Locate the cell with the specified text and output its [X, Y] center coordinate. 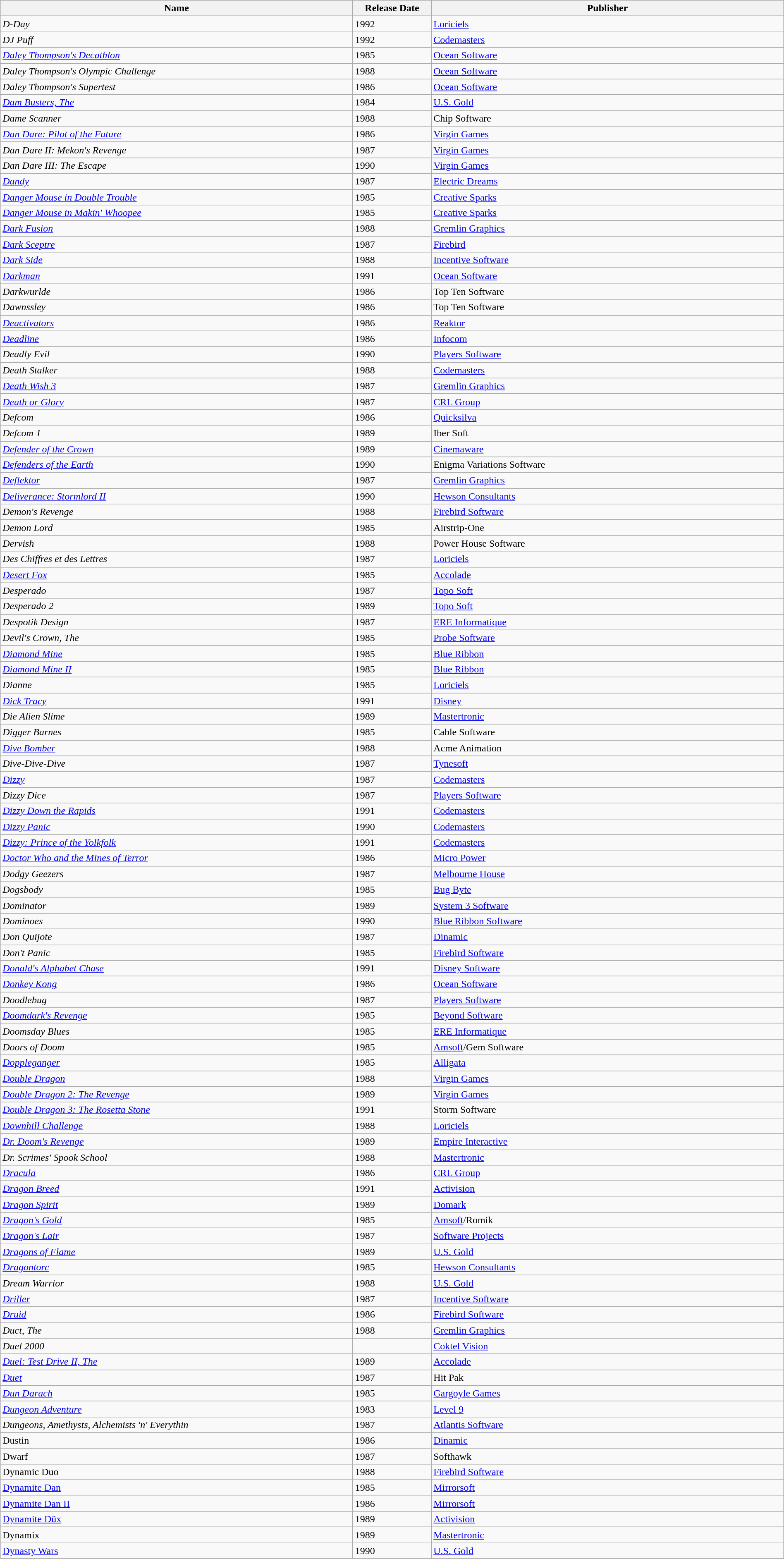
Dandy [177, 181]
Blue Ribbon Software [608, 921]
Disney [608, 701]
Dark Fusion [177, 229]
Die Alien Slime [177, 717]
Dream Warrior [177, 1283]
Dynamite Dan [177, 1488]
Dan Dare III: The Escape [177, 165]
Dizzy Down the Rapids [177, 811]
Dan Dare: Pilot of the Future [177, 134]
Dame Scanner [177, 118]
Deactivators [177, 323]
Empire Interactive [608, 1141]
Firebird [608, 244]
Druid [177, 1315]
Double Dragon 3: The Rosetta Stone [177, 1110]
Driller [177, 1299]
Power House Software [608, 543]
Dynamix [177, 1535]
Doppleganger [177, 1063]
Hit Pak [608, 1377]
Domark [608, 1205]
Cable Software [608, 732]
Softhawk [608, 1456]
Devil's Crown, The [177, 638]
Duet [177, 1377]
Dragon Spirit [177, 1205]
Dragon's Gold [177, 1220]
Dustin [177, 1440]
Darkman [177, 276]
Reaktor [608, 323]
Acme Animation [608, 748]
Des Chiffres et des Lettres [177, 559]
Defenders of the Earth [177, 465]
Dawnssley [177, 307]
Double Dragon 2: The Revenge [177, 1094]
Dwarf [177, 1456]
Donald's Alphabet Chase [177, 968]
Dianne [177, 685]
Dive-Dive-Dive [177, 764]
Alligata [608, 1063]
Dominoes [177, 921]
Defcom 1 [177, 433]
Desert Fox [177, 575]
Dragon's Lair [177, 1236]
Quicksilva [608, 417]
Deflektor [177, 481]
Dive Bomber [177, 748]
Coktel Vision [608, 1346]
Doctor Who and the Mines of Terror [177, 858]
Dominator [177, 905]
Deadline [177, 339]
Demon Lord [177, 528]
1984 [392, 103]
Doomsday Blues [177, 1031]
Dungeon Adventure [177, 1409]
Dark Sceptre [177, 244]
Donkey Kong [177, 984]
Dizzy: Prince of the Yolkfolk [177, 842]
Don Quijote [177, 937]
Darkwurlde [177, 292]
Dr. Scrimes' Spook School [177, 1157]
Beyond Software [608, 1016]
System 3 Software [608, 905]
Dragontorc [177, 1267]
Chip Software [608, 118]
Dervish [177, 543]
Duct, The [177, 1330]
Desperado 2 [177, 606]
Danger Mouse in Makin' Whoopee [177, 213]
Dracula [177, 1173]
Amsoft/Gem Software [608, 1047]
Probe Software [608, 638]
Bug Byte [608, 889]
Doomdark's Revenge [177, 1016]
Dizzy Panic [177, 827]
Dizzy Dice [177, 795]
Downhill Challenge [177, 1126]
Gargoyle Games [608, 1393]
1983 [392, 1409]
Doodlebug [177, 1000]
Doors of Doom [177, 1047]
Dr. Doom's Revenge [177, 1141]
Micro Power [608, 858]
Melbourne House [608, 874]
Dynamic Duo [177, 1472]
Dark Side [177, 260]
Digger Barnes [177, 732]
Dun Darach [177, 1393]
Diamond Mine II [177, 669]
Daley Thompson's Supertest [177, 87]
Deadly Evil [177, 354]
Iber Soft [608, 433]
DJ Puff [177, 40]
Death Wish 3 [177, 386]
Dodgy Geezers [177, 874]
Electric Dreams [608, 181]
Defcom [177, 417]
Airstrip-One [608, 528]
Dynasty Wars [177, 1551]
Name [177, 8]
Danger Mouse in Double Trouble [177, 197]
Infocom [608, 339]
Atlantis Software [608, 1425]
Dragons of Flame [177, 1252]
Daley Thompson's Decathlon [177, 55]
Disney Software [608, 968]
Duel: Test Drive II, The [177, 1362]
Demon's Revenge [177, 512]
Software Projects [608, 1236]
Storm Software [608, 1110]
Dizzy [177, 779]
Don't Panic [177, 952]
Release Date [392, 8]
Death Stalker [177, 370]
Dogsbody [177, 889]
Despotik Design [177, 622]
Dungeons, Amethysts, Alchemists 'n' Everythin [177, 1425]
Dynamite Dan II [177, 1504]
Double Dragon [177, 1078]
Deliverance: Stormlord II [177, 496]
Duel 2000 [177, 1346]
Death or Glory [177, 402]
Diamond Mine [177, 653]
Level 9 [608, 1409]
Defender of the Crown [177, 449]
Dan Dare II: Mekon's Revenge [177, 150]
Daley Thompson's Olympic Challenge [177, 71]
Dynamite Düx [177, 1519]
Dam Busters, The [177, 103]
Publisher [608, 8]
Tynesoft [608, 764]
Amsoft/Romik [608, 1220]
Cinemaware [608, 449]
Desperado [177, 591]
D-Day [177, 24]
Enigma Variations Software [608, 465]
Dick Tracy [177, 701]
Dragon Breed [177, 1188]
